Search for the cell housing the specified text and yield its [X, Y] center coordinate. 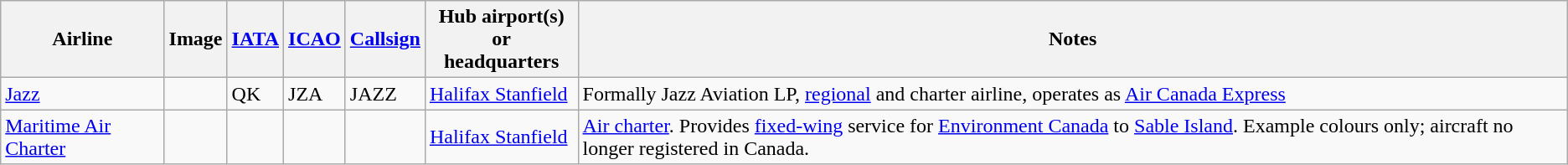
Callsign [385, 39]
Airline [82, 39]
ICAO [315, 39]
Notes [1072, 39]
Formally Jazz Aviation LP, regional and charter airline, operates as Air Canada Express [1072, 94]
Image [196, 39]
IATA [255, 39]
Air charter. Provides fixed-wing service for Environment Canada to Sable Island. Example colours only; aircraft no longer registered in Canada. [1072, 137]
JZA [315, 94]
Maritime Air Charter [82, 137]
Hub airport(s) orheadquarters [501, 39]
QK [255, 94]
JAZZ [385, 94]
Jazz [82, 94]
